Detect which cell encompasses the target text, then output its (X, Y) center coordinate. 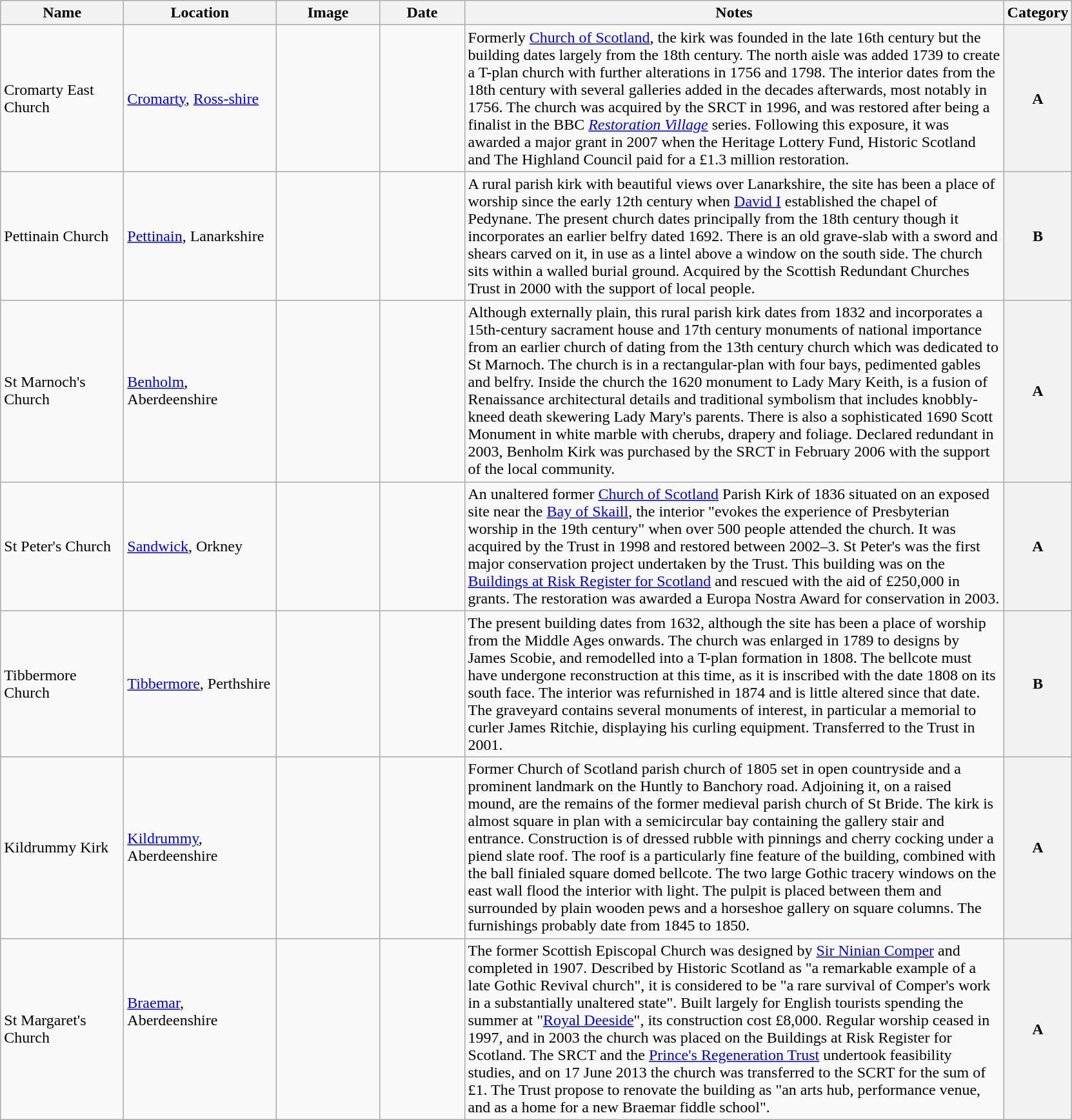
Notes (734, 13)
St Margaret's Church (62, 1029)
Pettinain Church (62, 236)
Benholm, Aberdeenshire (200, 391)
Kildrummy Kirk (62, 847)
Pettinain, Lanarkshire (200, 236)
Braemar, Aberdeenshire (200, 1029)
Tibbermore Church (62, 683)
Sandwick, Orkney (200, 546)
Tibbermore, Perthshire (200, 683)
Cromarty, Ross-shire (200, 98)
Cromarty East Church (62, 98)
Category (1038, 13)
Name (62, 13)
Date (422, 13)
Kildrummy, Aberdeenshire (200, 847)
Location (200, 13)
St Peter's Church (62, 546)
St Marnoch's Church (62, 391)
Image (328, 13)
